For the text-containing cell, return its midpoint in (x, y) coordinate format. 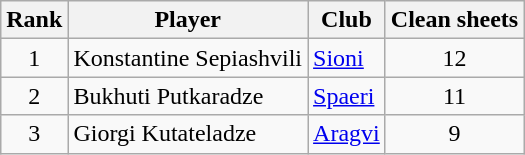
Spaeri (347, 96)
Club (347, 20)
12 (454, 58)
Clean sheets (454, 20)
Bukhuti Putkaradze (188, 96)
11 (454, 96)
3 (34, 134)
2 (34, 96)
Sioni (347, 58)
Aragvi (347, 134)
9 (454, 134)
Rank (34, 20)
Giorgi Kutateladze (188, 134)
1 (34, 58)
Konstantine Sepiashvili (188, 58)
Player (188, 20)
